Search for the cell housing the specified text and yield its [X, Y] center coordinate. 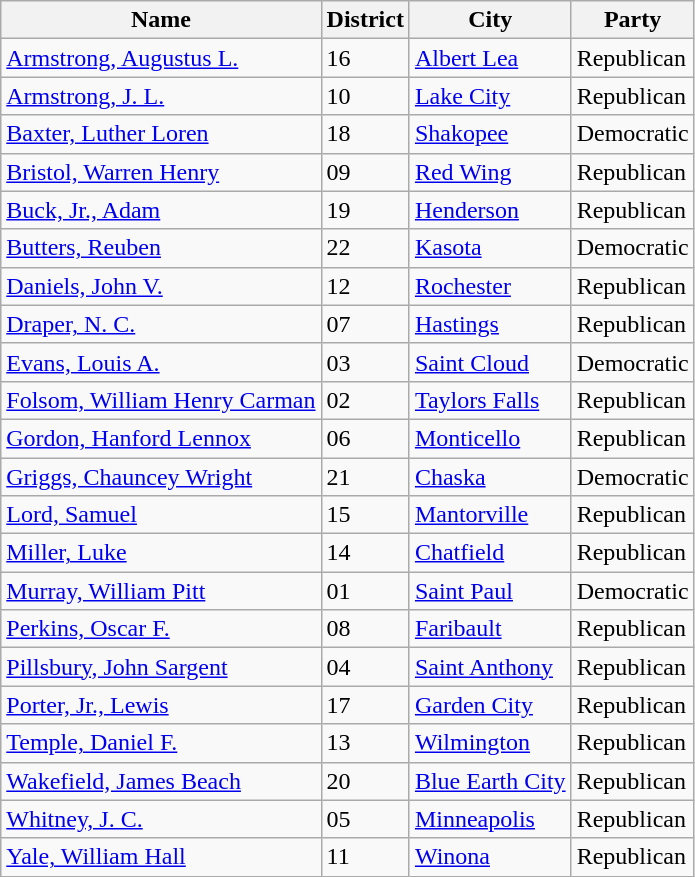
Draper, N. C. [161, 324]
Lord, Samuel [161, 515]
09 [365, 172]
Lake City [490, 96]
Wakefield, James Beach [161, 781]
12 [365, 286]
Whitney, J. C. [161, 819]
17 [365, 705]
01 [365, 591]
Pillsbury, John Sargent [161, 667]
Armstrong, J. L. [161, 96]
Henderson [490, 210]
14 [365, 553]
16 [365, 58]
Baxter, Luther Loren [161, 134]
Winona [490, 857]
Taylors Falls [490, 400]
Faribault [490, 629]
Chaska [490, 477]
Gordon, Hanford Lennox [161, 438]
Butters, Reuben [161, 248]
21 [365, 477]
Rochester [490, 286]
Kasota [490, 248]
10 [365, 96]
Folsom, William Henry Carman [161, 400]
Buck, Jr., Adam [161, 210]
05 [365, 819]
20 [365, 781]
06 [365, 438]
Bristol, Warren Henry [161, 172]
Porter, Jr., Lewis [161, 705]
Hastings [490, 324]
Blue Earth City [490, 781]
Red Wing [490, 172]
Daniels, John V. [161, 286]
Temple, Daniel F. [161, 743]
03 [365, 362]
City [490, 20]
15 [365, 515]
13 [365, 743]
04 [365, 667]
Armstrong, Augustus L. [161, 58]
Griggs, Chauncey Wright [161, 477]
08 [365, 629]
Saint Paul [490, 591]
Saint Anthony [490, 667]
19 [365, 210]
Evans, Louis A. [161, 362]
22 [365, 248]
Wilmington [490, 743]
18 [365, 134]
Shakopee [490, 134]
11 [365, 857]
Party [632, 20]
Chatfield [490, 553]
Garden City [490, 705]
Perkins, Oscar F. [161, 629]
Mantorville [490, 515]
Albert Lea [490, 58]
Name [161, 20]
Minneapolis [490, 819]
Monticello [490, 438]
07 [365, 324]
Yale, William Hall [161, 857]
Miller, Luke [161, 553]
02 [365, 400]
Murray, William Pitt [161, 591]
Saint Cloud [490, 362]
District [365, 20]
